Determine the [X, Y] coordinate at the center of the cell enclosing the given text.  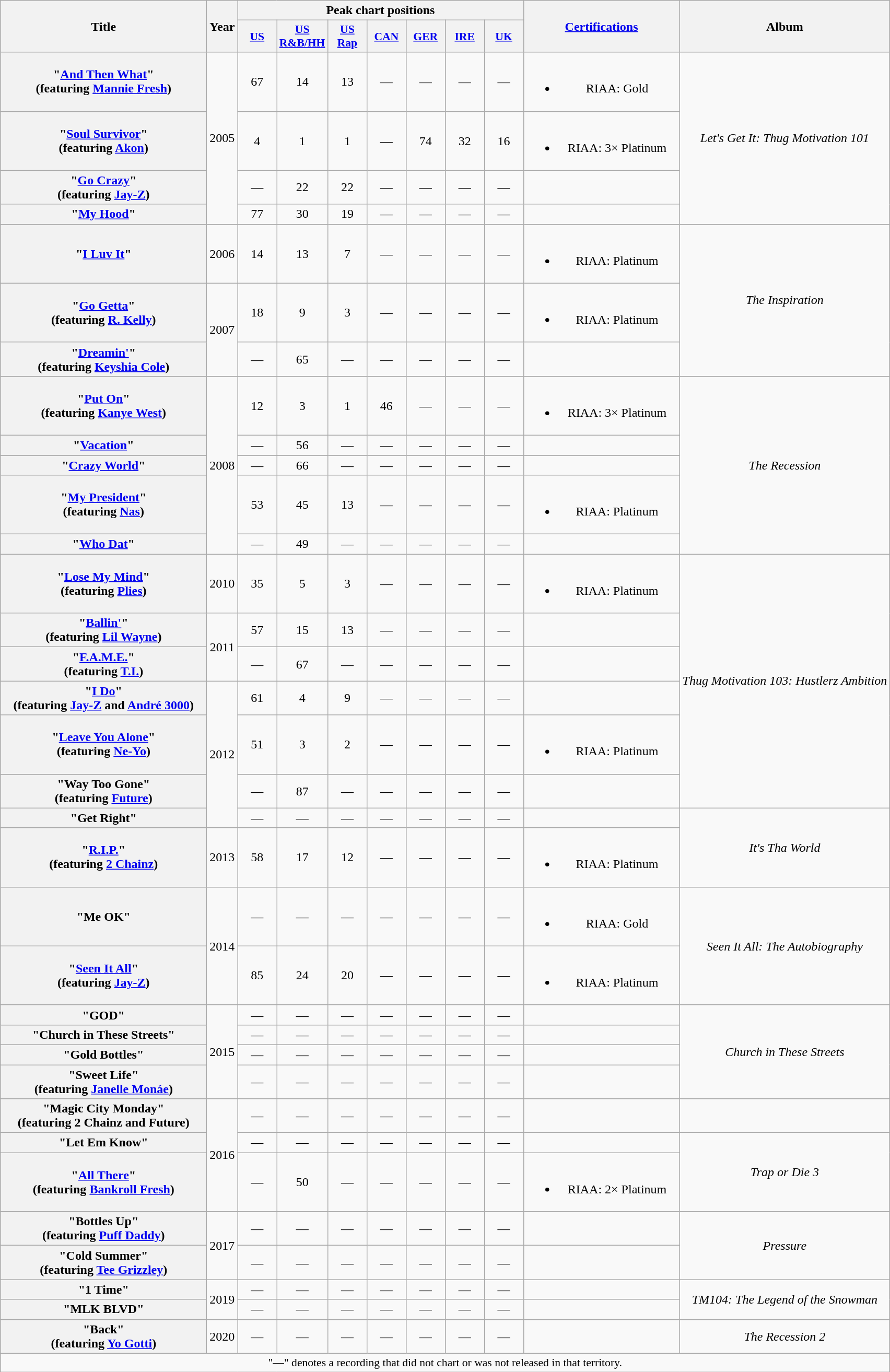
"Ballin'" (featuring Lil Wayne) [103, 630]
2007 [223, 330]
Certifications [602, 26]
"Go Crazy" (featuring Jay-Z) [103, 187]
46 [387, 405]
IRE [465, 37]
Church in These Streets [784, 1052]
TM104: The Legend of the Snowman [784, 1299]
"Lose My Mind" (featuring Plies) [103, 584]
61 [257, 698]
85 [257, 976]
74 [425, 141]
"I Do" (featuring Jay-Z and André 3000) [103, 698]
The Recession 2 [784, 1336]
53 [257, 505]
17 [302, 858]
2008 [223, 465]
"All There"(featuring Bankroll Fresh) [103, 1182]
"Dreamin'" (featuring Keyshia Cole) [103, 359]
2016 [223, 1155]
It's Tha World [784, 847]
"Church in These Streets" [103, 1035]
57 [257, 630]
2014 [223, 946]
"My President" (featuring Nas) [103, 505]
CAN [387, 37]
24 [302, 976]
19 [347, 214]
RIAA: 2× Platinum [602, 1182]
"R.I.P." (featuring 2 Chainz) [103, 858]
49 [302, 544]
2012 [223, 754]
"Soul Survivor" (featuring Akon) [103, 141]
2006 [223, 254]
56 [302, 445]
Seen It All: The Autobiography [784, 946]
"Bottles Up" (featuring Puff Daddy) [103, 1228]
45 [302, 505]
7 [347, 254]
"Magic City Monday" (featuring 2 Chainz and Future) [103, 1116]
35 [257, 584]
16 [503, 141]
"Vacation" [103, 445]
18 [257, 312]
"GOD" [103, 1015]
2005 [223, 138]
"My Hood" [103, 214]
"Let Em Know" [103, 1143]
2011 [223, 647]
"Go Getta" (featuring R. Kelly) [103, 312]
"MLK BLVD" [103, 1309]
58 [257, 858]
32 [465, 141]
2010 [223, 584]
Pressure [784, 1246]
2019 [223, 1299]
30 [302, 214]
"Me OK" [103, 916]
US Rap [347, 37]
"I Luv It" [103, 254]
"Gold Bottles" [103, 1054]
2020 [223, 1336]
"—" denotes a recording that did not chart or was not released in that territory. [445, 1363]
GER [425, 37]
"Who Dat" [103, 544]
"Crazy World" [103, 465]
"And Then What" (featuring Mannie Fresh) [103, 81]
"Leave You Alone" (featuring Ne-Yo) [103, 745]
2017 [223, 1246]
"Put On" (featuring Kanye West) [103, 405]
Thug Motivation 103: Hustlerz Ambition [784, 681]
2 [347, 745]
65 [302, 359]
"Cold Summer" (featuring Tee Grizzley) [103, 1263]
Title [103, 26]
"F.A.M.E." (featuring T.I.) [103, 664]
The Inspiration [784, 300]
"Seen It All"(featuring Jay-Z) [103, 976]
50 [302, 1182]
"Back" (featuring Yo Gotti) [103, 1336]
87 [302, 791]
"1 Time" [103, 1289]
5 [302, 584]
UK [503, 37]
The Recession [784, 465]
51 [257, 745]
2013 [223, 858]
Album [784, 26]
Year [223, 26]
66 [302, 465]
"Way Too Gone" (featuring Future) [103, 791]
US [257, 37]
77 [257, 214]
"Sweet Life"(featuring Janelle Monáe) [103, 1081]
"Get Right" [103, 818]
USR&B/HH [302, 37]
15 [302, 630]
Let's Get It: Thug Motivation 101 [784, 138]
Trap or Die 3 [784, 1172]
20 [347, 976]
2015 [223, 1052]
Peak chart positions [380, 10]
